Search for the cell housing the specified text and yield its (X, Y) center coordinate. 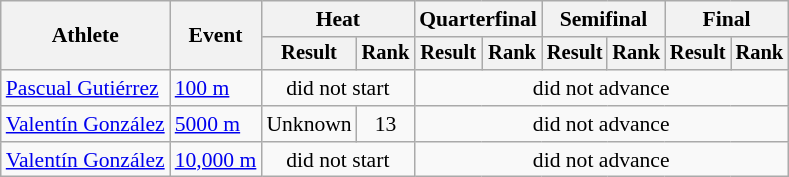
Quarterfinal (478, 19)
Unknown (308, 124)
Event (216, 36)
Valentín González (86, 124)
Heat (338, 19)
Semifinal (604, 19)
100 m (216, 88)
did not start (338, 88)
Final (726, 19)
5000 m (216, 124)
13 (386, 124)
Athlete (86, 36)
Pascual Gutiérrez (86, 88)
